For the text-containing cell, return its midpoint in [x, y] coordinate format. 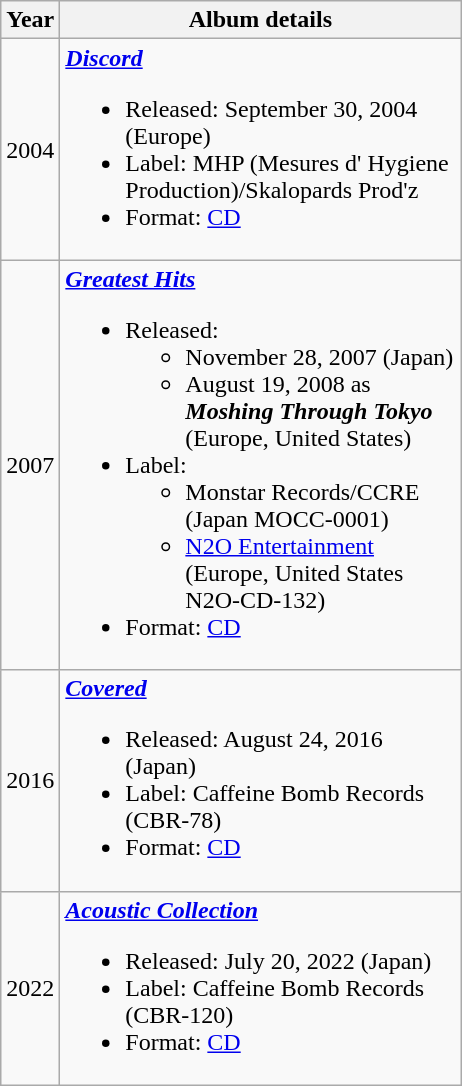
DiscordReleased: September 30, 2004 (Europe)Label: MHP (Mesures d' Hygiene Production)/Skalopards Prod'zFormat: CD [260, 150]
2022 [30, 988]
2004 [30, 150]
Album details [260, 20]
Acoustic CollectionReleased: July 20, 2022 (Japan)Label: Caffeine Bomb Records (CBR-120)Format: CD [260, 988]
2007 [30, 465]
CoveredReleased: August 24, 2016 (Japan)Label: Caffeine Bomb Records (CBR-78)Format: CD [260, 780]
Year [30, 20]
2016 [30, 780]
